Identify which cell holds the provided text, then report its (X, Y) central coordinate. 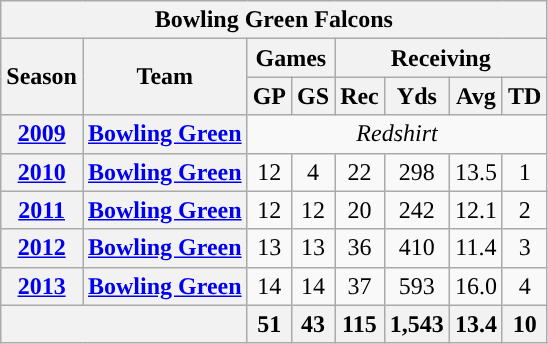
20 (360, 210)
593 (416, 286)
1,543 (416, 324)
TD (524, 96)
Avg (476, 96)
37 (360, 286)
2 (524, 210)
13.5 (476, 172)
Season (42, 77)
22 (360, 172)
11.4 (476, 248)
2009 (42, 134)
Rec (360, 96)
Bowling Green Falcons (274, 20)
12.1 (476, 210)
36 (360, 248)
GS (314, 96)
13.4 (476, 324)
2012 (42, 248)
16.0 (476, 286)
2011 (42, 210)
2013 (42, 286)
242 (416, 210)
Receiving (441, 58)
115 (360, 324)
3 (524, 248)
43 (314, 324)
Yds (416, 96)
Team (164, 77)
10 (524, 324)
2010 (42, 172)
1 (524, 172)
Games (290, 58)
Redshirt (397, 134)
51 (269, 324)
GP (269, 96)
298 (416, 172)
410 (416, 248)
